Locate the cell with the specified text and output its (x, y) center coordinate. 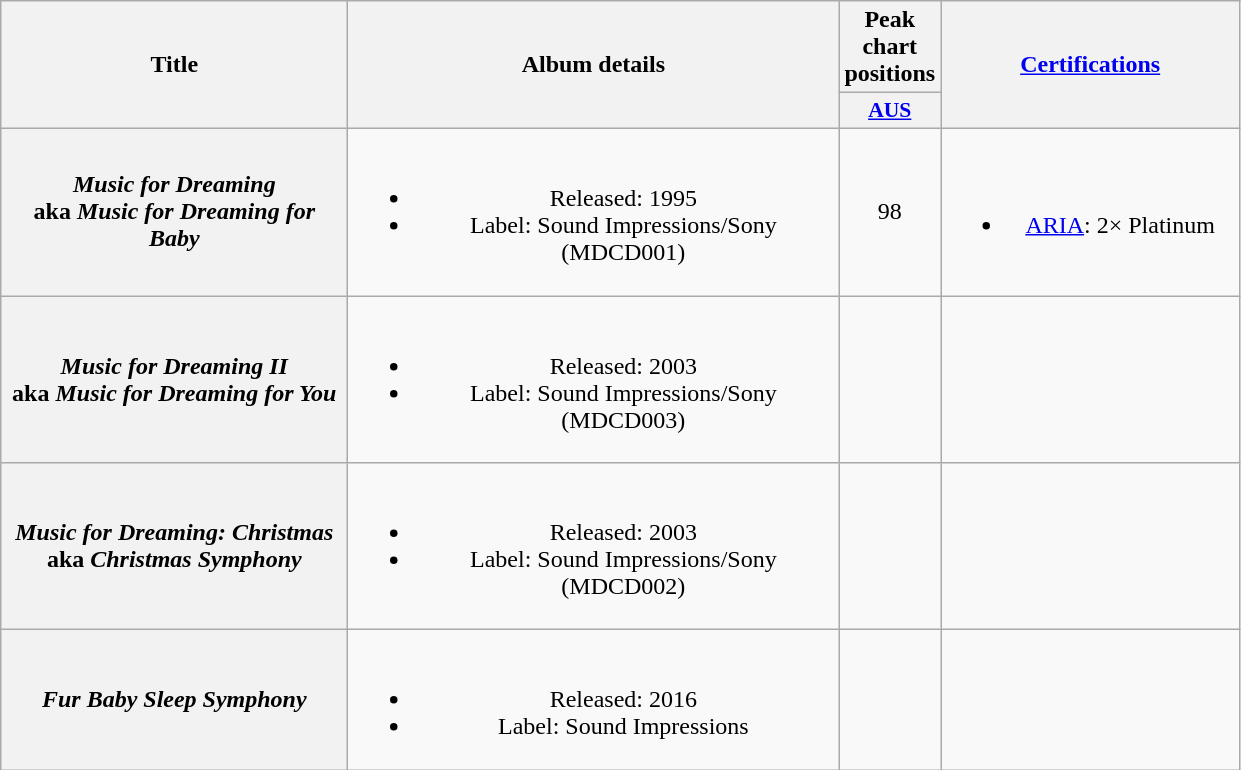
Album details (594, 65)
Released: 2003Label: Sound Impressions/Sony (MDCD002) (594, 546)
Released: 2003Label: Sound Impressions/Sony (MDCD003) (594, 380)
AUS (890, 111)
Released: 1995Label: Sound Impressions/Sony (MDCD001) (594, 212)
Released: 2016Label: Sound Impressions (594, 700)
Certifications (1090, 65)
98 (890, 212)
Music for Dreaming II aka Music for Dreaming for You (174, 380)
Peak chart positions (890, 47)
Music for Dreaming aka Music for Dreaming for Baby (174, 212)
Fur Baby Sleep Symphony (174, 700)
ARIA: 2× Platinum (1090, 212)
Music for Dreaming: Christmas aka Christmas Symphony (174, 546)
Title (174, 65)
